From the cell containing the given text, extract its center point as [X, Y] coordinate. 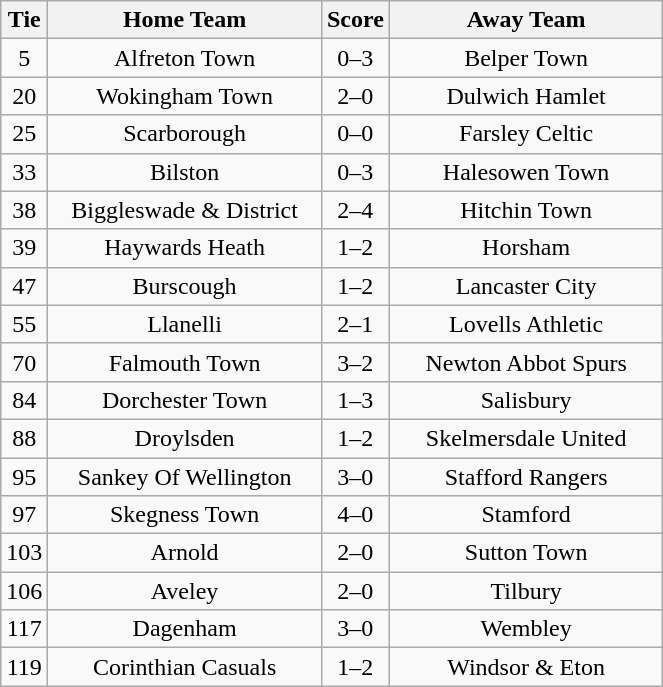
Droylsden [185, 438]
2–1 [355, 324]
Alfreton Town [185, 58]
1–3 [355, 400]
Tilbury [526, 591]
117 [24, 629]
Falmouth Town [185, 362]
Burscough [185, 286]
Sankey Of Wellington [185, 477]
Skelmersdale United [526, 438]
Scarborough [185, 134]
Dulwich Hamlet [526, 96]
Tie [24, 20]
39 [24, 248]
Stamford [526, 515]
103 [24, 553]
Biggleswade & District [185, 210]
Newton Abbot Spurs [526, 362]
Wembley [526, 629]
2–4 [355, 210]
97 [24, 515]
119 [24, 667]
5 [24, 58]
Skegness Town [185, 515]
Halesowen Town [526, 172]
84 [24, 400]
Corinthian Casuals [185, 667]
Bilston [185, 172]
Stafford Rangers [526, 477]
20 [24, 96]
Sutton Town [526, 553]
55 [24, 324]
Hitchin Town [526, 210]
Lovells Athletic [526, 324]
3–2 [355, 362]
Belper Town [526, 58]
Dorchester Town [185, 400]
Aveley [185, 591]
106 [24, 591]
4–0 [355, 515]
Home Team [185, 20]
Wokingham Town [185, 96]
25 [24, 134]
Farsley Celtic [526, 134]
Dagenham [185, 629]
Score [355, 20]
88 [24, 438]
Haywards Heath [185, 248]
95 [24, 477]
0–0 [355, 134]
Horsham [526, 248]
Lancaster City [526, 286]
38 [24, 210]
70 [24, 362]
33 [24, 172]
Away Team [526, 20]
Salisbury [526, 400]
Windsor & Eton [526, 667]
Llanelli [185, 324]
47 [24, 286]
Arnold [185, 553]
